Detect which cell encompasses the target text, then output its (X, Y) center coordinate. 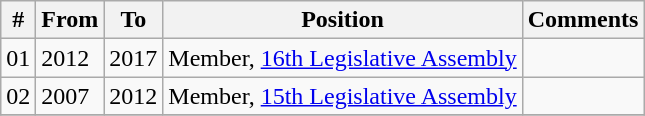
Comments (583, 20)
01 (18, 58)
Member, 15th Legislative Assembly (342, 96)
2017 (134, 58)
Position (342, 20)
To (134, 20)
Member, 16th Legislative Assembly (342, 58)
# (18, 20)
From (70, 20)
02 (18, 96)
2007 (70, 96)
